Find where the given text appears and provide that cell's center as [X, Y] coordinate. 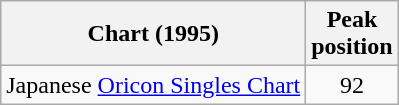
Chart (1995) [154, 34]
Japanese Oricon Singles Chart [154, 85]
Peakposition [352, 34]
92 [352, 85]
